Return the [x, y] coordinate for the center point of the cell that contains the specified text.  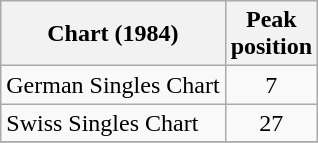
Chart (1984) [113, 34]
7 [271, 85]
Swiss Singles Chart [113, 123]
27 [271, 123]
Peakposition [271, 34]
German Singles Chart [113, 85]
